Extract the [X, Y] coordinate from the center of the cell holding the provided text.  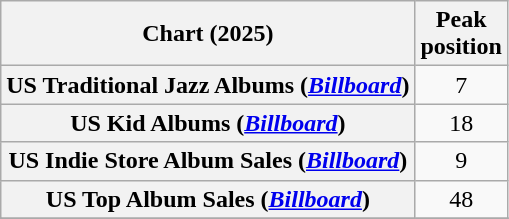
US Indie Store Album Sales (Billboard) [208, 161]
18 [461, 123]
7 [461, 85]
US Traditional Jazz Albums (Billboard) [208, 85]
9 [461, 161]
Chart (2025) [208, 34]
48 [461, 199]
US Kid Albums (Billboard) [208, 123]
US Top Album Sales (Billboard) [208, 199]
Peak position [461, 34]
